Identify which cell holds the provided text, then report its [X, Y] central coordinate. 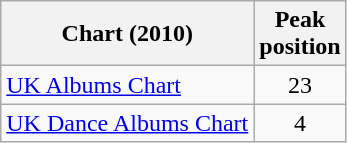
Chart (2010) [128, 34]
UK Albums Chart [128, 85]
4 [300, 123]
Peakposition [300, 34]
23 [300, 85]
UK Dance Albums Chart [128, 123]
